From the cell containing the given text, extract its center point as (X, Y) coordinate. 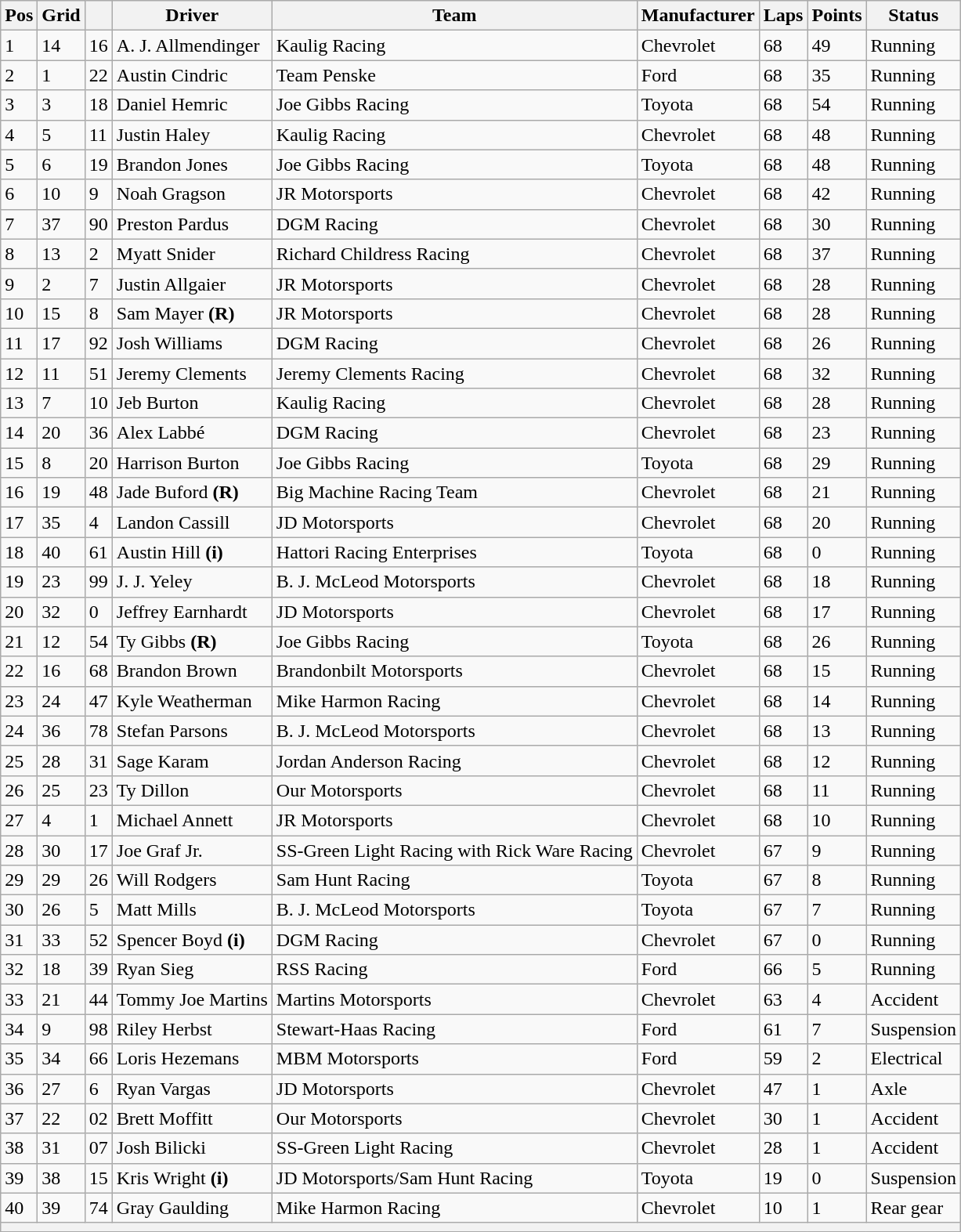
Will Rodgers (192, 880)
MBM Motorsports (454, 1059)
51 (99, 374)
Martins Motorsports (454, 999)
Ty Dillon (192, 790)
Brandon Brown (192, 671)
Jade Buford (R) (192, 493)
Stewart-Haas Racing (454, 1029)
07 (99, 1148)
Austin Cindric (192, 75)
RSS Racing (454, 970)
Jeremy Clements (192, 374)
Myatt Snider (192, 254)
Laps (783, 16)
JD Motorsports/Sam Hunt Racing (454, 1178)
90 (99, 224)
Brett Moffitt (192, 1118)
Riley Herbst (192, 1029)
Grid (61, 16)
Team Penske (454, 75)
Landon Cassill (192, 522)
63 (783, 999)
Justin Haley (192, 135)
Justin Allgaier (192, 284)
Kris Wright (i) (192, 1178)
Noah Gragson (192, 194)
Ty Gibbs (R) (192, 641)
Ryan Sieg (192, 970)
Hattori Racing Enterprises (454, 552)
Stefan Parsons (192, 731)
Team (454, 16)
Status (913, 16)
98 (99, 1029)
92 (99, 343)
Alex Labbé (192, 433)
Matt Mills (192, 910)
74 (99, 1208)
99 (99, 582)
42 (836, 194)
49 (836, 45)
Tommy Joe Martins (192, 999)
SS-Green Light Racing (454, 1148)
Daniel Hemric (192, 105)
Points (836, 16)
Manufacturer (698, 16)
Josh Williams (192, 343)
02 (99, 1118)
Spencer Boyd (i) (192, 940)
Brandonbilt Motorsports (454, 671)
52 (99, 940)
Sam Mayer (R) (192, 313)
Electrical (913, 1059)
Preston Pardus (192, 224)
Sam Hunt Racing (454, 880)
Driver (192, 16)
Pos (19, 16)
Jeffrey Earnhardt (192, 612)
J. J. Yeley (192, 582)
Big Machine Racing Team (454, 493)
Michael Annett (192, 820)
Kyle Weatherman (192, 701)
Ryan Vargas (192, 1089)
Josh Bilicki (192, 1148)
Austin Hill (i) (192, 552)
Jeremy Clements Racing (454, 374)
Rear gear (913, 1208)
Sage Karam (192, 761)
78 (99, 731)
Jeb Burton (192, 403)
Axle (913, 1089)
59 (783, 1059)
Jordan Anderson Racing (454, 761)
A. J. Allmendinger (192, 45)
Loris Hezemans (192, 1059)
Richard Childress Racing (454, 254)
44 (99, 999)
SS-Green Light Racing with Rick Ware Racing (454, 850)
Joe Graf Jr. (192, 850)
Brandon Jones (192, 164)
Harrison Burton (192, 463)
Gray Gaulding (192, 1208)
